Identify which cell holds the provided text, then report its [x, y] central coordinate. 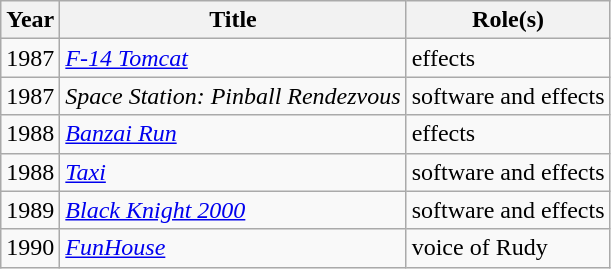
Year [30, 20]
Black Knight 2000 [233, 210]
Taxi [233, 172]
voice of Rudy [508, 248]
Space Station: Pinball Rendezvous [233, 96]
F-14 Tomcat [233, 58]
FunHouse [233, 248]
1989 [30, 210]
1990 [30, 248]
Role(s) [508, 20]
Title [233, 20]
Banzai Run [233, 134]
